Extract the [x, y] coordinate from the center of the cell holding the provided text.  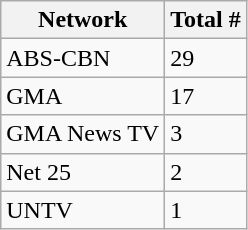
UNTV [83, 210]
GMA [83, 96]
Total # [206, 20]
29 [206, 58]
ABS-CBN [83, 58]
3 [206, 134]
17 [206, 96]
Net 25 [83, 172]
1 [206, 210]
Network [83, 20]
GMA News TV [83, 134]
2 [206, 172]
